From the cell containing the given text, extract its center point as (x, y) coordinate. 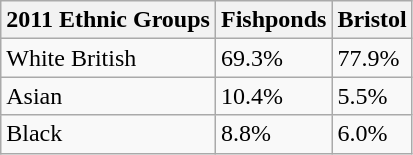
2011 Ethnic Groups (108, 20)
Black (108, 134)
5.5% (372, 96)
8.8% (273, 134)
Asian (108, 96)
10.4% (273, 96)
Fishponds (273, 20)
69.3% (273, 58)
77.9% (372, 58)
6.0% (372, 134)
Bristol (372, 20)
White British (108, 58)
